Return the (X, Y) coordinate for the center point of the cell that contains the specified text.  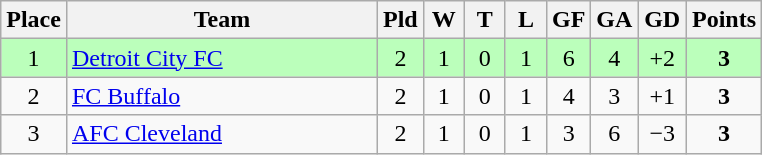
GF (568, 20)
+1 (662, 96)
Detroit City FC (222, 58)
T (484, 20)
Place (34, 20)
Pld (401, 20)
GD (662, 20)
L (526, 20)
Points (724, 20)
W (444, 20)
GA (614, 20)
+2 (662, 58)
Team (222, 20)
−3 (662, 134)
FC Buffalo (222, 96)
AFC Cleveland (222, 134)
